Identify which cell holds the provided text, then report its (X, Y) central coordinate. 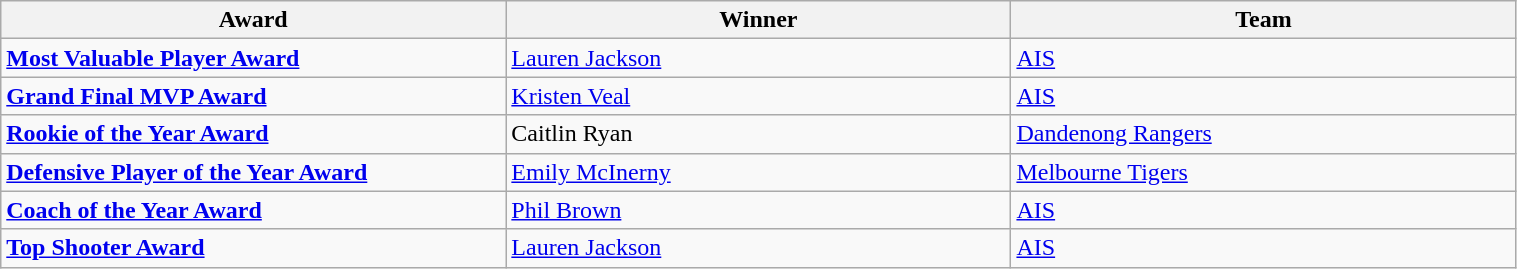
Defensive Player of the Year Award (254, 172)
Grand Final MVP Award (254, 96)
Most Valuable Player Award (254, 58)
Coach of the Year Award (254, 210)
Winner (758, 20)
Emily McInerny (758, 172)
Kristen Veal (758, 96)
Team (1264, 20)
Phil Brown (758, 210)
Top Shooter Award (254, 248)
Dandenong Rangers (1264, 134)
Caitlin Ryan (758, 134)
Rookie of the Year Award (254, 134)
Award (254, 20)
Melbourne Tigers (1264, 172)
